Capture the cell that displays the provided text and extract its [X, Y] central coordinate. 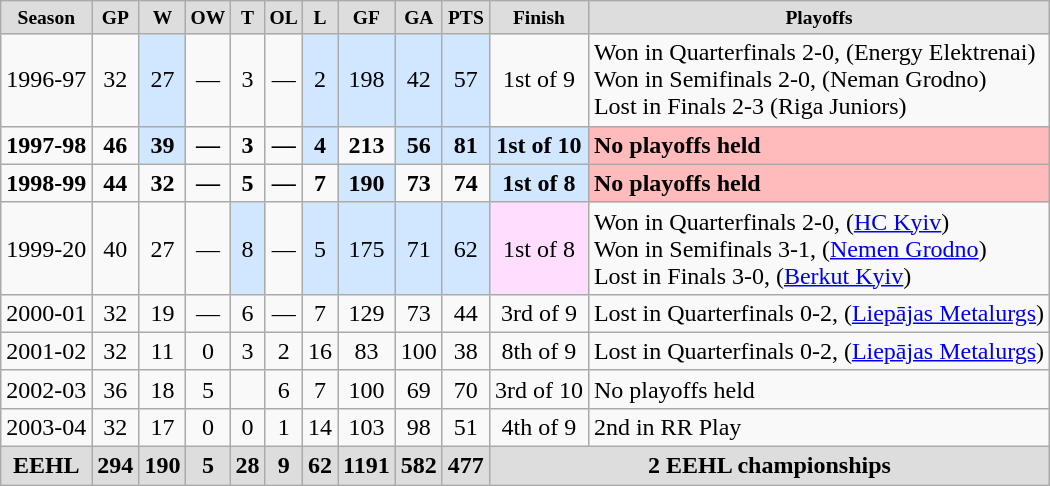
81 [466, 145]
11 [162, 351]
W [162, 18]
PTS [466, 18]
98 [418, 427]
103 [367, 427]
Season [46, 18]
69 [418, 389]
39 [162, 145]
4 [320, 145]
582 [418, 466]
Won in Quarterfinals 2-0, (Energy Elektrenai) Won in Semifinals 2-0, (Neman Grodno) Lost in Finals 2-3 (Riga Juniors) [818, 80]
17 [162, 427]
3rd of 10 [538, 389]
GP [116, 18]
9 [284, 466]
2nd in RR Play [818, 427]
2 EEHL championships [769, 466]
198 [367, 80]
OL [284, 18]
18 [162, 389]
213 [367, 145]
36 [116, 389]
L [320, 18]
Playoffs [818, 18]
2002-03 [46, 389]
1st of 9 [538, 80]
294 [116, 466]
1191 [367, 466]
38 [466, 351]
2001-02 [46, 351]
175 [367, 248]
T [248, 18]
GA [418, 18]
14 [320, 427]
71 [418, 248]
28 [248, 466]
51 [466, 427]
70 [466, 389]
3rd of 9 [538, 313]
2000-01 [46, 313]
46 [116, 145]
16 [320, 351]
4th of 9 [538, 427]
56 [418, 145]
57 [466, 80]
2003-04 [46, 427]
42 [418, 80]
1999-20 [46, 248]
129 [367, 313]
1998-99 [46, 183]
83 [367, 351]
Finish [538, 18]
74 [466, 183]
477 [466, 466]
OW [208, 18]
1st of 10 [538, 145]
1996-97 [46, 80]
19 [162, 313]
1 [284, 427]
40 [116, 248]
EEHL [46, 466]
8 [248, 248]
8th of 9 [538, 351]
GF [367, 18]
1997-98 [46, 145]
Won in Quarterfinals 2-0, (HC Kyiv) Won in Semifinals 3-1, (Nemen Grodno) Lost in Finals 3-0, (Berkut Kyiv) [818, 248]
